Detect which cell encompasses the target text, then output its (X, Y) center coordinate. 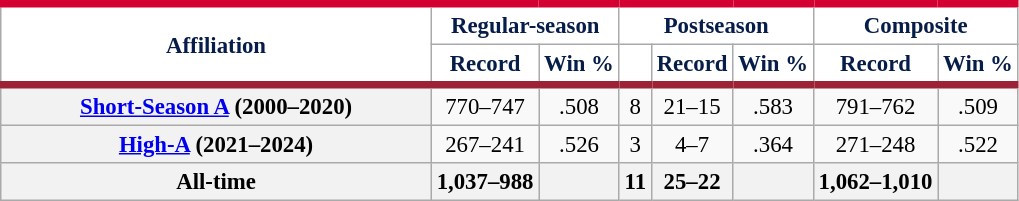
.508 (579, 106)
Affiliation (216, 44)
8 (635, 106)
.364 (773, 145)
Composite (916, 24)
.583 (773, 106)
3 (635, 145)
21–15 (692, 106)
267–241 (484, 145)
All-time (216, 182)
770–747 (484, 106)
791–762 (875, 106)
Postseason (716, 24)
1,037–988 (484, 182)
Regular-season (525, 24)
271–248 (875, 145)
4–7 (692, 145)
.522 (978, 145)
Short-Season A (2000–2020) (216, 106)
25–22 (692, 182)
11 (635, 182)
.526 (579, 145)
High-A (2021–2024) (216, 145)
1,062–1,010 (875, 182)
.509 (978, 106)
